Pinpoint the cell where the given text exists, returning its [X, Y] midpoint coordinate. 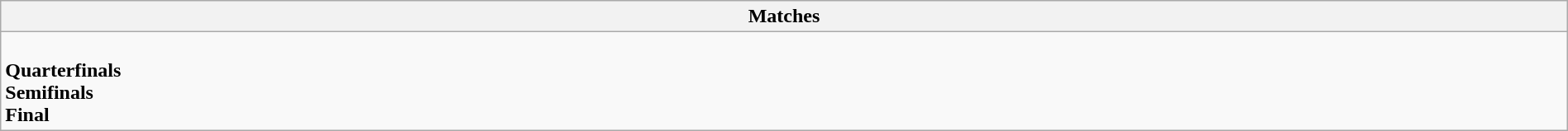
Matches [784, 16]
Quarterfinals Semifinals Final [784, 81]
